From the cell containing the given text, extract its center point as [X, Y] coordinate. 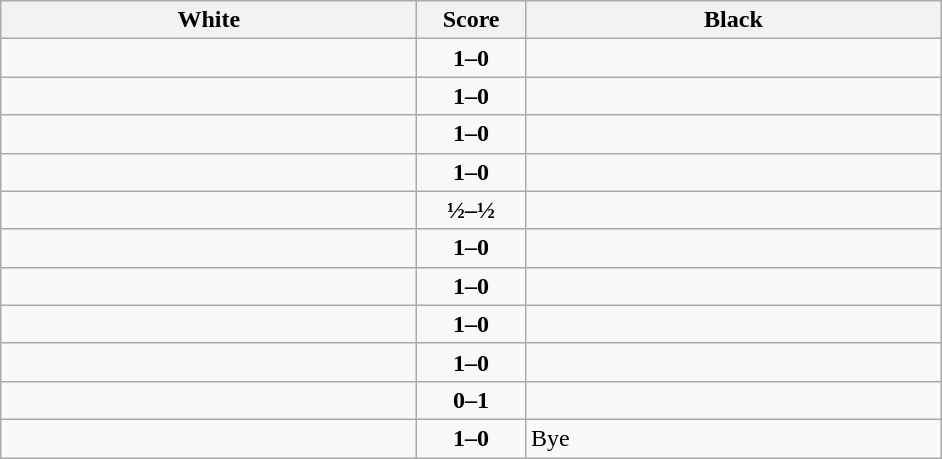
Score [472, 20]
Bye [733, 438]
White [209, 20]
½–½ [472, 210]
Black [733, 20]
0–1 [472, 400]
